Find where the given text appears and provide that cell's center as [X, Y] coordinate. 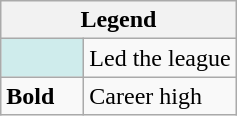
Led the league [160, 58]
Legend [118, 20]
Bold [42, 96]
Career high [160, 96]
